Provide the (X, Y) coordinate of the cell's center where the given text is located.  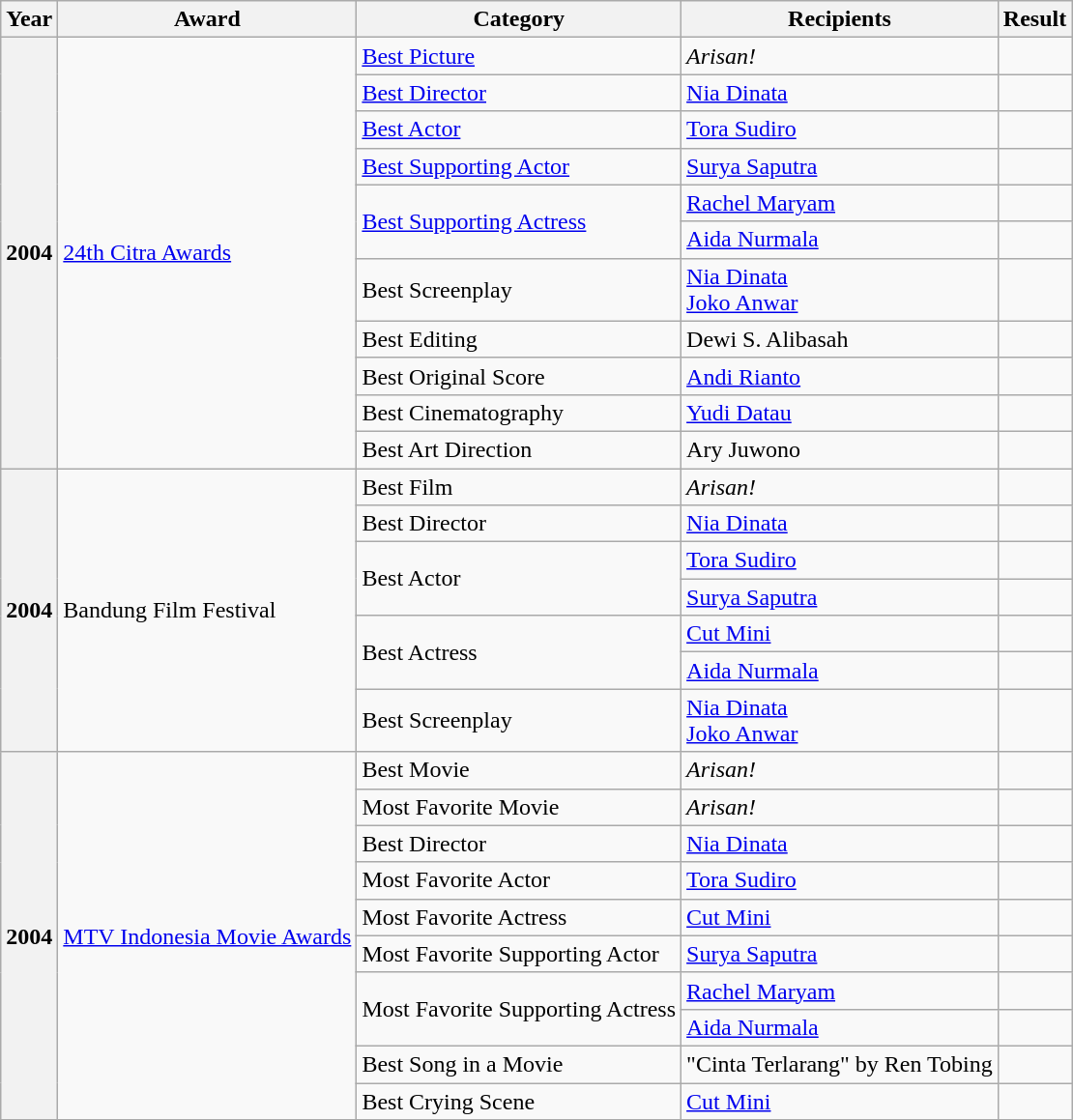
Best Picture (519, 56)
Best Cinematography (519, 413)
MTV Indonesia Movie Awards (207, 935)
"Cinta Terlarang" by Ren Tobing (840, 1064)
Best Editing (519, 339)
Most Favorite Movie (519, 807)
24th Citra Awards (207, 253)
Most Favorite Supporting Actor (519, 954)
Best Supporting Actress (519, 221)
Most Favorite Supporting Actress (519, 1009)
Ary Juwono (840, 449)
Recipients (840, 19)
Dewi S. Alibasah (840, 339)
Most Favorite Actor (519, 880)
Best Actress (519, 652)
Best Crying Scene (519, 1101)
Most Favorite Actress (519, 917)
Andi Rianto (840, 376)
Best Supporting Actor (519, 166)
Best Movie (519, 770)
Result (1034, 19)
Category (519, 19)
Award (207, 19)
Bandung Film Festival (207, 609)
Year (29, 19)
Yudi Datau (840, 413)
Best Song in a Movie (519, 1064)
Best Art Direction (519, 449)
Best Original Score (519, 376)
Best Film (519, 486)
